Find where the given text appears and provide that cell's center as [X, Y] coordinate. 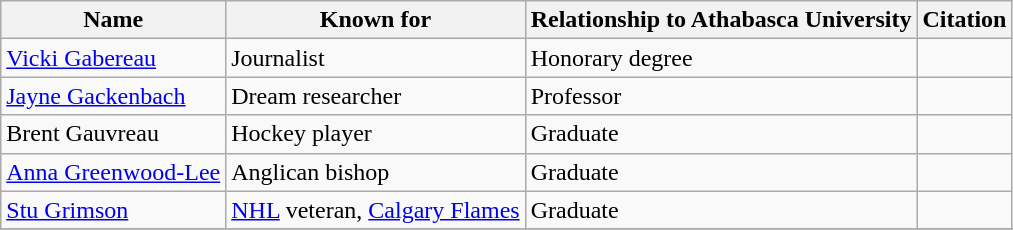
Brent Gauvreau [114, 134]
Known for [376, 20]
Citation [964, 20]
Anglican bishop [376, 172]
Dream researcher [376, 96]
Name [114, 20]
Hockey player [376, 134]
Relationship to Athabasca University [721, 20]
Stu Grimson [114, 210]
Vicki Gabereau [114, 58]
Journalist [376, 58]
Anna Greenwood-Lee [114, 172]
Jayne Gackenbach [114, 96]
Professor [721, 96]
NHL veteran, Calgary Flames [376, 210]
Honorary degree [721, 58]
